Pinpoint the cell where the given text exists, returning its [X, Y] midpoint coordinate. 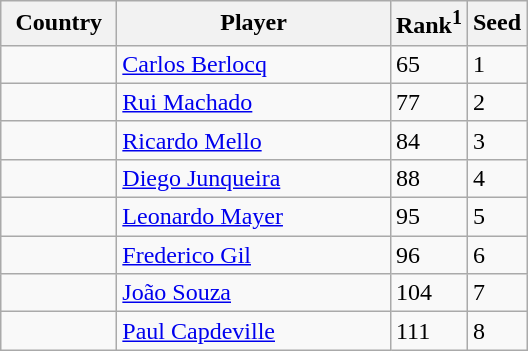
Leonardo Mayer [254, 217]
Rank1 [428, 24]
Paul Capdeville [254, 331]
4 [496, 178]
6 [496, 255]
Carlos Berlocq [254, 64]
1 [496, 64]
96 [428, 255]
7 [496, 293]
Diego Junqueira [254, 178]
Rui Machado [254, 102]
Country [59, 24]
88 [428, 178]
65 [428, 64]
5 [496, 217]
2 [496, 102]
Ricardo Mello [254, 140]
111 [428, 331]
8 [496, 331]
3 [496, 140]
104 [428, 293]
Frederico Gil [254, 255]
João Souza [254, 293]
95 [428, 217]
Seed [496, 24]
Player [254, 24]
84 [428, 140]
77 [428, 102]
